Locate the cell with the specified text and output its [x, y] center coordinate. 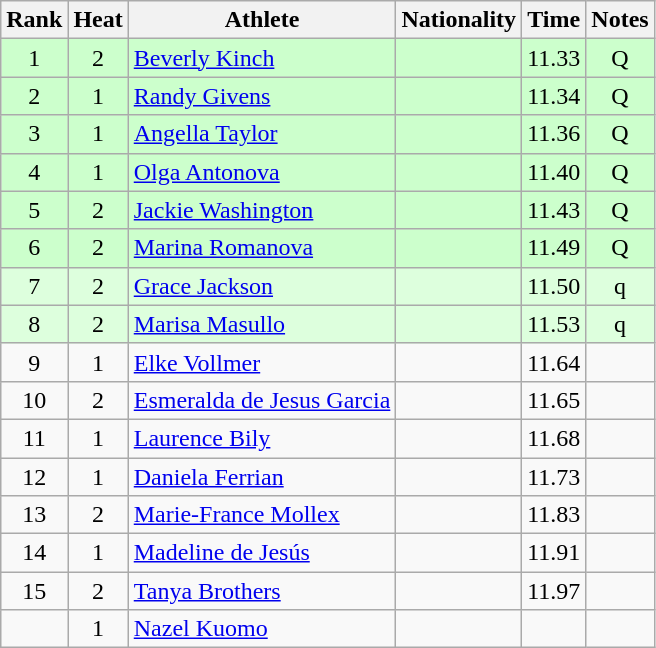
11.33 [554, 58]
7 [34, 286]
Angella Taylor [262, 134]
Rank [34, 20]
13 [34, 515]
11.49 [554, 248]
Nationality [459, 20]
Daniela Ferrian [262, 477]
15 [34, 591]
Marisa Masullo [262, 324]
Nazel Kuomo [262, 629]
11.36 [554, 134]
Olga Antonova [262, 172]
11.64 [554, 362]
9 [34, 362]
Randy Givens [262, 96]
Elke Vollmer [262, 362]
14 [34, 553]
12 [34, 477]
Tanya Brothers [262, 591]
Beverly Kinch [262, 58]
Heat [98, 20]
8 [34, 324]
Marina Romanova [262, 248]
11.53 [554, 324]
4 [34, 172]
Notes [620, 20]
Jackie Washington [262, 210]
10 [34, 400]
11.91 [554, 553]
Marie-France Mollex [262, 515]
11.73 [554, 477]
Grace Jackson [262, 286]
11.83 [554, 515]
11.97 [554, 591]
Esmeralda de Jesus Garcia [262, 400]
6 [34, 248]
11.43 [554, 210]
5 [34, 210]
Athlete [262, 20]
Time [554, 20]
11.34 [554, 96]
11.50 [554, 286]
11.40 [554, 172]
11.68 [554, 438]
11.65 [554, 400]
3 [34, 134]
11 [34, 438]
Laurence Bily [262, 438]
Madeline de Jesús [262, 553]
